Find where the given text appears and provide that cell's center as [x, y] coordinate. 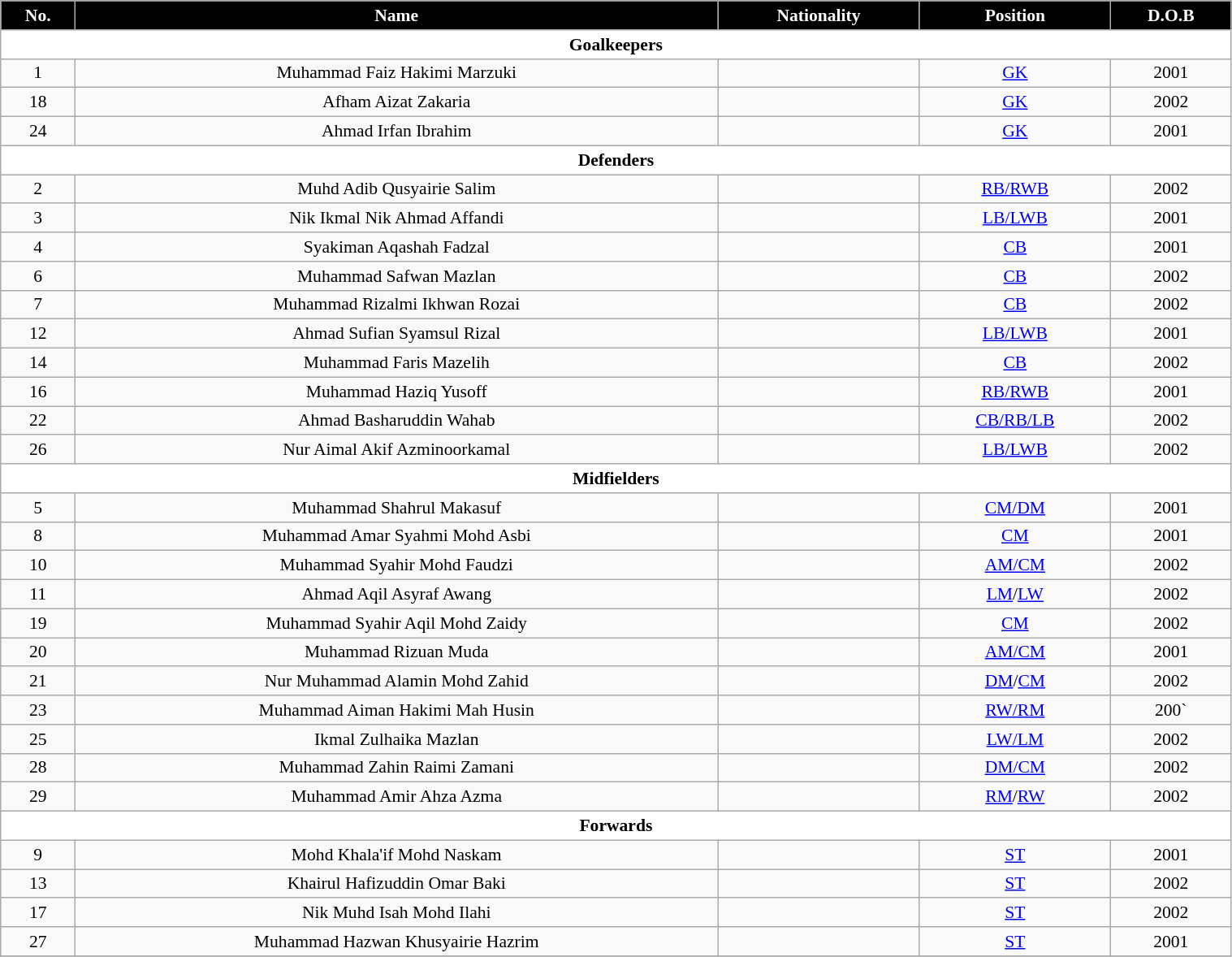
21 [38, 682]
9 [38, 855]
14 [38, 363]
Muhammad Rizalmi Ikhwan Rozai [396, 305]
Ahmad Sufian Syamsul Rizal [396, 334]
Muhammad Amar Syahmi Mohd Asbi [396, 536]
8 [38, 536]
Muhammad Rizuan Muda [396, 652]
Nur Muhammad Alamin Mohd Zahid [396, 682]
29 [38, 797]
Muhammad Hazwan Khusyairie Hazrim [396, 942]
LM/LW [1015, 595]
RW/RM [1015, 710]
Ikmal Zulhaika Mazlan [396, 739]
Ahmad Aqil Asyraf Awang [396, 595]
17 [38, 913]
RM/RW [1015, 797]
1 [38, 73]
23 [38, 710]
Ahmad Irfan Ibrahim [396, 132]
Forwards [616, 826]
Khairul Hafizuddin Omar Baki [396, 884]
10 [38, 565]
Muhammad Faiz Hakimi Marzuki [396, 73]
Muhammad Shahrul Makasuf [396, 508]
Afham Aizat Zakaria [396, 102]
Muhd Adib Qusyairie Salim [396, 189]
Muhammad Safwan Mazlan [396, 276]
Position [1015, 15]
Ahmad Basharuddin Wahab [396, 421]
Muhammad Faris Mazelih [396, 363]
Muhammad Haziq Yusoff [396, 392]
11 [38, 595]
13 [38, 884]
Nik Ikmal Nik Ahmad Affandi [396, 219]
16 [38, 392]
Goalkeepers [616, 45]
20 [38, 652]
CB/RB/LB [1015, 421]
Muhammad Aiman Hakimi Mah Husin [396, 710]
Defenders [616, 160]
Muhammad Zahin Raimi Zamani [396, 768]
Syakiman Aqashah Fadzal [396, 247]
24 [38, 132]
200` [1171, 710]
Nationality [819, 15]
27 [38, 942]
12 [38, 334]
D.O.B [1171, 15]
No. [38, 15]
Mohd Khala'if Mohd Naskam [396, 855]
25 [38, 739]
18 [38, 102]
22 [38, 421]
26 [38, 450]
4 [38, 247]
LW/LM [1015, 739]
Midfielders [616, 478]
6 [38, 276]
5 [38, 508]
Muhammad Amir Ahza Azma [396, 797]
Name [396, 15]
7 [38, 305]
Muhammad Syahir Aqil Mohd Zaidy [396, 623]
Nik Muhd Isah Mohd Ilahi [396, 913]
19 [38, 623]
28 [38, 768]
CM/DM [1015, 508]
Nur Aimal Akif Azminoorkamal [396, 450]
2 [38, 189]
3 [38, 219]
Muhammad Syahir Mohd Faudzi [396, 565]
